Return [X, Y] of the center of cell containing provided text 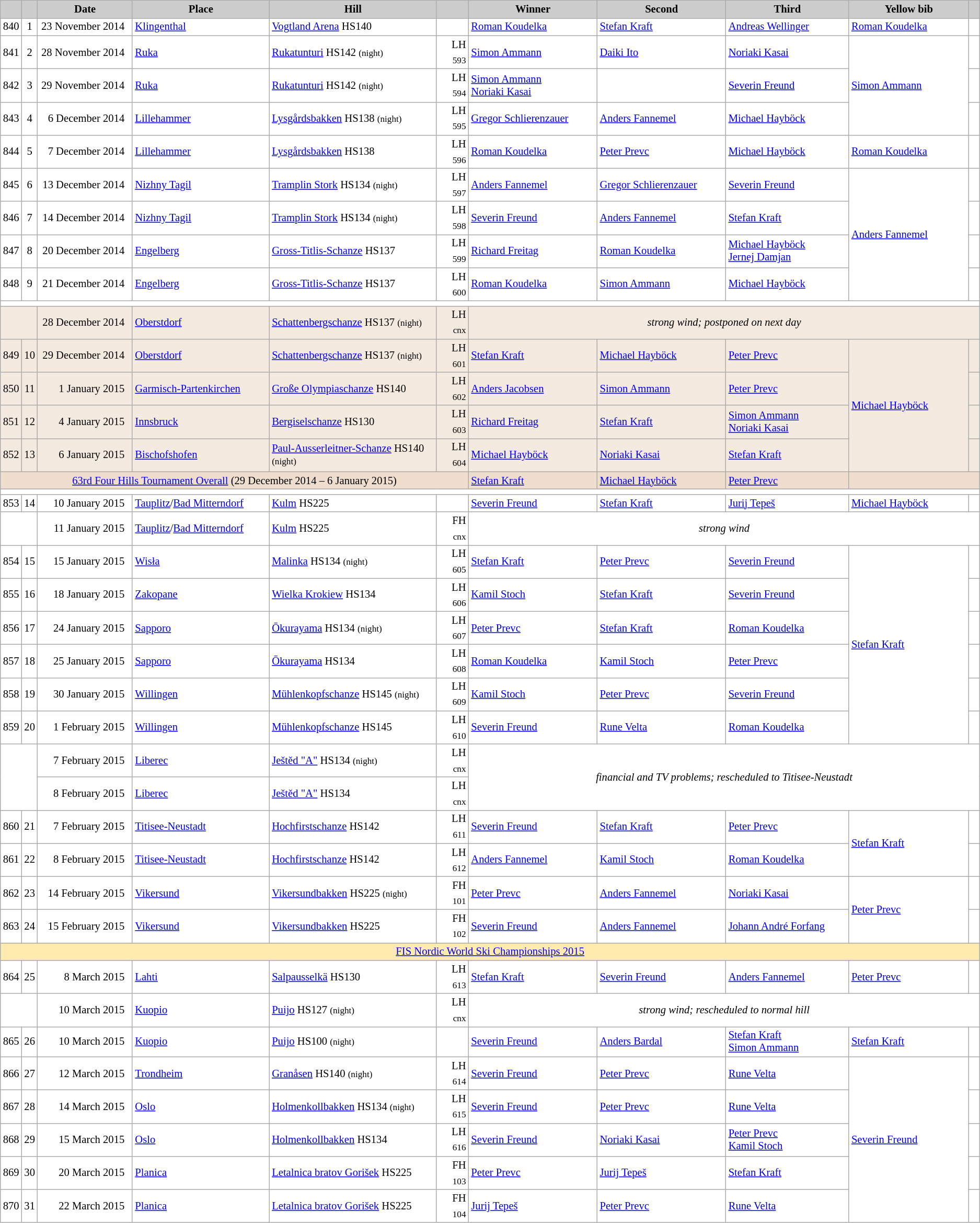
Trondheim [201, 1073]
14 March 2015 [85, 1106]
11 [29, 389]
24 [29, 925]
financial and TV problems; rescheduled to Titisee-Neustadt [724, 777]
1 [29, 27]
FH 103 [453, 1172]
17 [29, 627]
Date [85, 9]
841 [11, 52]
LH 606 [453, 595]
18 January 2015 [85, 595]
857 [11, 661]
5 [29, 152]
Puijo HS127 (night) [353, 1010]
LH 613 [453, 977]
LH 603 [453, 421]
Vogtland Arena HS140 [353, 27]
Ještěd "A" HS134 (night) [353, 760]
FIS Nordic World Ski Championships 2015 [490, 952]
Third [787, 9]
Second [662, 9]
7 December 2014 [85, 152]
868 [11, 1140]
Peter Prevc Kamil Stoch [787, 1140]
29 December 2014 [85, 356]
13 [29, 455]
Anders Bardal [662, 1042]
30 January 2015 [85, 694]
4 January 2015 [85, 421]
25 January 2015 [85, 661]
strong wind; postponed on next day [724, 322]
strong wind; rescheduled to normal hill [724, 1010]
14 February 2015 [85, 893]
FH 102 [453, 925]
Anders Jacobsen [533, 389]
29 November 2014 [85, 85]
LH 612 [453, 860]
LH 608 [453, 661]
Ōkurayama HS134 (night) [353, 627]
FH cnx [453, 528]
12 [29, 421]
4 [29, 118]
20 [29, 727]
LH 600 [453, 284]
14 [29, 503]
861 [11, 860]
Yellow bib [909, 9]
6 December 2014 [85, 118]
Klingenthal [201, 27]
1 January 2015 [85, 389]
30 [29, 1172]
869 [11, 1172]
LH 605 [453, 562]
LH 596 [453, 152]
LH 593 [453, 52]
9 [29, 284]
LH 616 [453, 1140]
1 February 2015 [85, 727]
LH 597 [453, 185]
859 [11, 727]
865 [11, 1042]
63rd Four Hills Tournament Overall (29 December 2014 – 6 January 2015) [235, 481]
FH 101 [453, 893]
Holmenkollbakken HS134 (night) [353, 1106]
22 [29, 860]
Zakopane [201, 595]
28 December 2014 [85, 322]
Salpausselkä HS130 [353, 977]
853 [11, 503]
Andreas Wellinger [787, 27]
845 [11, 185]
29 [29, 1140]
850 [11, 389]
10 [29, 356]
Lysgårdsbakken HS138 (night) [353, 118]
Paul-Ausserleitner-Schanze HS140 (night) [353, 455]
Bergiselschanze HS130 [353, 421]
2 [29, 52]
856 [11, 627]
11 January 2015 [85, 528]
19 [29, 694]
Johann André Forfang [787, 925]
LH 610 [453, 727]
840 [11, 27]
Garmisch-Partenkirchen [201, 389]
866 [11, 1073]
852 [11, 455]
28 [29, 1106]
28 November 2014 [85, 52]
Mühlenkopfschanze HS145 (night) [353, 694]
854 [11, 562]
Ještěd "A" HS134 [353, 794]
20 March 2015 [85, 1172]
31 [29, 1206]
LH 602 [453, 389]
863 [11, 925]
15 March 2015 [85, 1140]
844 [11, 152]
Winner [533, 9]
strong wind [724, 528]
860 [11, 826]
851 [11, 421]
21 December 2014 [85, 284]
Hill [353, 9]
867 [11, 1106]
Vikersundbakken HS225 [353, 925]
846 [11, 218]
Vikersundbakken HS225 (night) [353, 893]
12 March 2015 [85, 1073]
Große Olympiaschanze HS140 [353, 389]
LH 615 [453, 1106]
Granåsen HS140 (night) [353, 1073]
LH 595 [453, 118]
18 [29, 661]
7 [29, 218]
6 January 2015 [85, 455]
16 [29, 595]
Stefan Kraft Simon Ammann [787, 1042]
22 March 2015 [85, 1206]
LH 609 [453, 694]
27 [29, 1073]
864 [11, 977]
24 January 2015 [85, 627]
8 [29, 251]
Daiki Ito [662, 52]
15 January 2015 [85, 562]
Wisła [201, 562]
843 [11, 118]
6 [29, 185]
26 [29, 1042]
Place [201, 9]
LH 598 [453, 218]
Malinka HS134 (night) [353, 562]
870 [11, 1206]
25 [29, 977]
FH 104 [453, 1206]
3 [29, 85]
LH 599 [453, 251]
14 December 2014 [85, 218]
842 [11, 85]
13 December 2014 [85, 185]
LH 614 [453, 1073]
849 [11, 356]
LH 594 [453, 85]
23 November 2014 [85, 27]
LH 611 [453, 826]
Michael Hayböck Jernej Damjan [787, 251]
Ōkurayama HS134 [353, 661]
848 [11, 284]
LH 601 [453, 356]
21 [29, 826]
Wielka Krokiew HS134 [353, 595]
Holmenkollbakken HS134 [353, 1140]
Mühlenkopfschanze HS145 [353, 727]
858 [11, 694]
847 [11, 251]
LH 604 [453, 455]
20 December 2014 [85, 251]
Lysgårdsbakken HS138 [353, 152]
Innsbruck [201, 421]
15 February 2015 [85, 925]
862 [11, 893]
LH 607 [453, 627]
23 [29, 893]
15 [29, 562]
855 [11, 595]
10 January 2015 [85, 503]
Puijo HS100 (night) [353, 1042]
Lahti [201, 977]
Bischofshofen [201, 455]
8 March 2015 [85, 977]
